Locate the cell with the specified text and output its (x, y) center coordinate. 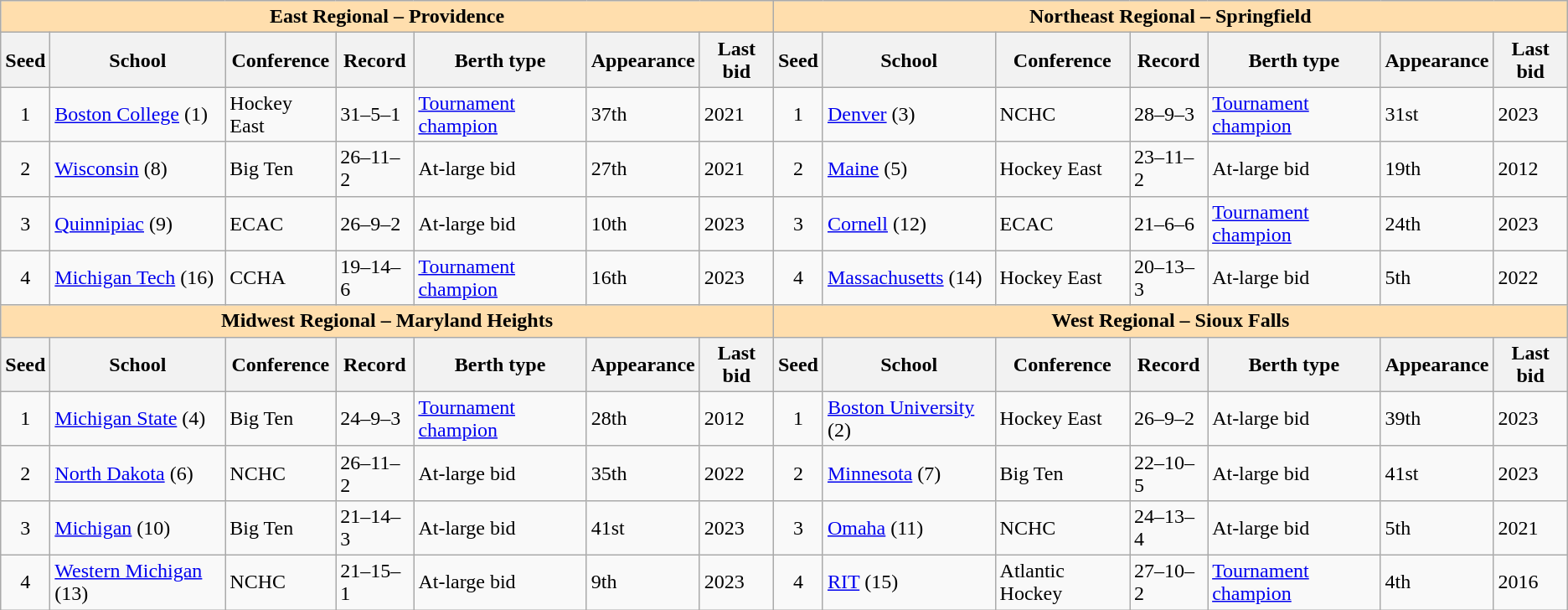
Michigan Tech (16) (137, 278)
37th (643, 114)
Wisconsin (8) (137, 169)
19th (1437, 169)
Atlantic Hockey (1062, 582)
16th (643, 278)
North Dakota (6) (137, 473)
35th (643, 473)
RIT (15) (909, 582)
Midwest Regional – Maryland Heights (387, 321)
31–5–1 (375, 114)
19–14–6 (375, 278)
Michigan State (4) (137, 419)
24–9–3 (375, 419)
Western Michigan (13) (137, 582)
West Regional – Sioux Falls (1170, 321)
10th (643, 223)
Boston College (1) (137, 114)
23–11–2 (1168, 169)
21–6–6 (1168, 223)
28th (643, 419)
24th (1437, 223)
Cornell (12) (909, 223)
4th (1437, 582)
Boston University (2) (909, 419)
Omaha (11) (909, 528)
22–10–5 (1168, 473)
31st (1437, 114)
Quinnipiac (9) (137, 223)
9th (643, 582)
Northeast Regional – Springfield (1170, 17)
27th (643, 169)
Maine (5) (909, 169)
Massachusetts (14) (909, 278)
East Regional – Providence (387, 17)
21–14–3 (375, 528)
27–10–2 (1168, 582)
Minnesota (7) (909, 473)
Denver (3) (909, 114)
Michigan (10) (137, 528)
21–15–1 (375, 582)
39th (1437, 419)
28–9–3 (1168, 114)
CCHA (281, 278)
20–13–3 (1168, 278)
2016 (1530, 582)
24–13–4 (1168, 528)
